Capture the cell that displays the provided text and extract its [X, Y] central coordinate. 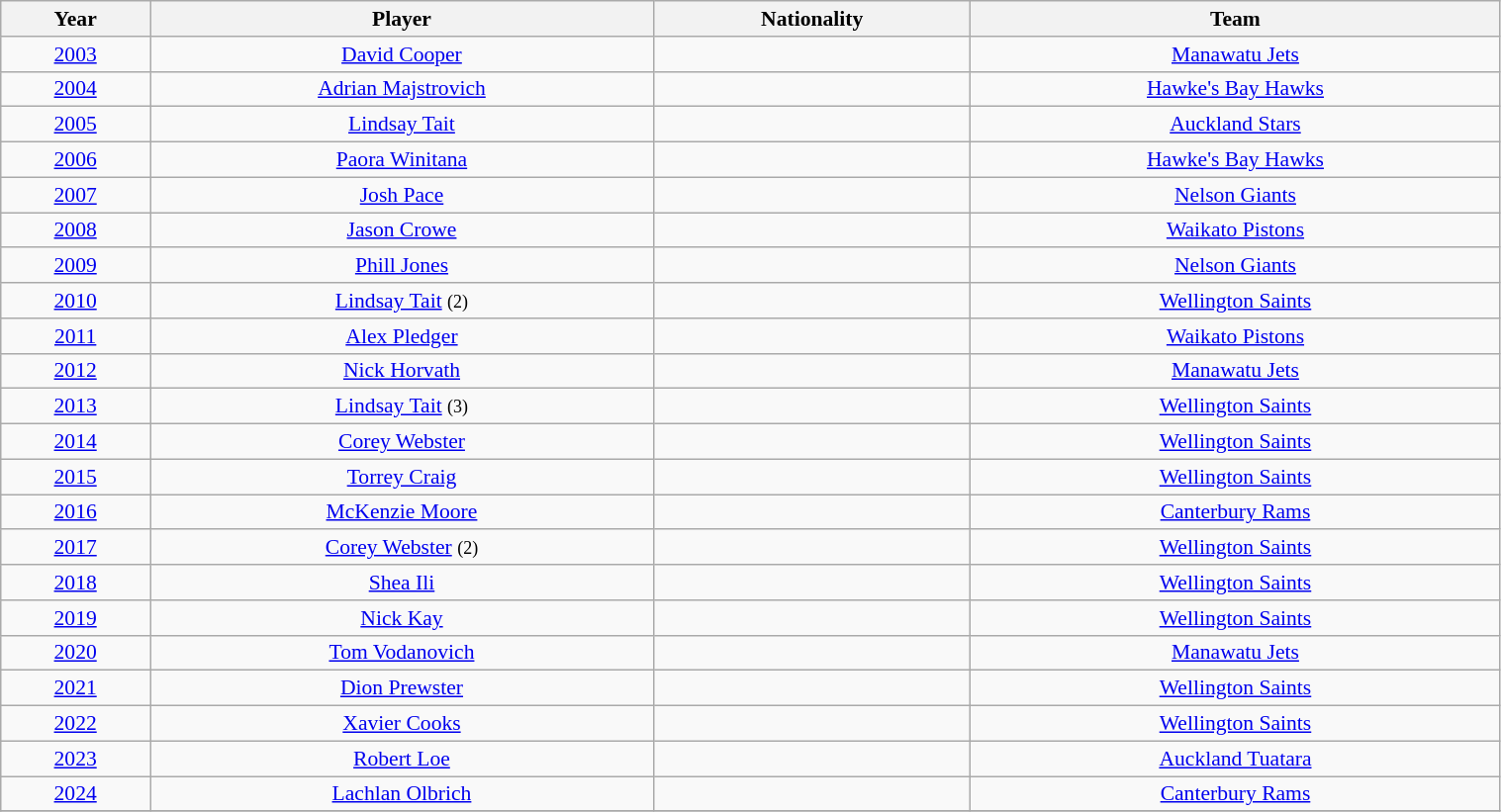
2020 [75, 653]
Xavier Cooks [402, 724]
2013 [75, 406]
Lindsay Tait (3) [402, 406]
Auckland Stars [1235, 125]
2021 [75, 688]
2005 [75, 125]
2019 [75, 618]
2008 [75, 230]
Nick Horvath [402, 371]
Shea Ili [402, 583]
2009 [75, 266]
Phill Jones [402, 266]
2022 [75, 724]
McKenzie Moore [402, 512]
Nick Kay [402, 618]
2004 [75, 89]
Lindsay Tait (2) [402, 301]
2006 [75, 160]
2024 [75, 794]
Auckland Tuatara [1235, 759]
2010 [75, 301]
2015 [75, 477]
Dion Prewster [402, 688]
2012 [75, 371]
2017 [75, 548]
Lachlan Olbrich [402, 794]
Corey Webster (2) [402, 548]
Player [402, 19]
Alex Pledger [402, 336]
Paora Winitana [402, 160]
Torrey Craig [402, 477]
Tom Vodanovich [402, 653]
Lindsay Tait [402, 125]
2018 [75, 583]
2016 [75, 512]
Year [75, 19]
2003 [75, 54]
Nationality [811, 19]
Jason Crowe [402, 230]
Corey Webster [402, 442]
David Cooper [402, 54]
Josh Pace [402, 195]
2023 [75, 759]
2007 [75, 195]
Adrian Majstrovich [402, 89]
2014 [75, 442]
2011 [75, 336]
Team [1235, 19]
Robert Loe [402, 759]
